Scan for the cell matching the given text and deliver its (x, y) coordinate at center. 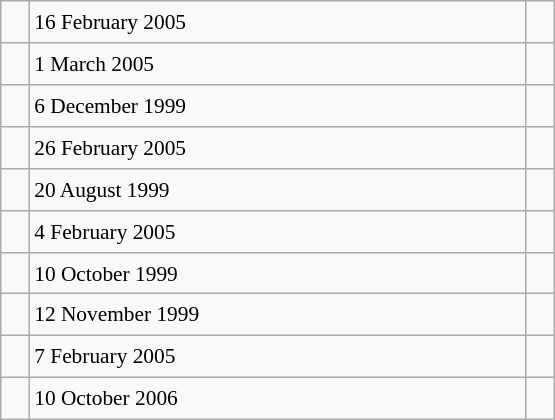
4 February 2005 (278, 231)
1 March 2005 (278, 64)
20 August 1999 (278, 189)
7 February 2005 (278, 357)
12 November 1999 (278, 315)
10 October 1999 (278, 273)
16 February 2005 (278, 22)
6 December 1999 (278, 106)
26 February 2005 (278, 148)
10 October 2006 (278, 399)
